Identify which cell holds the provided text, then report its (X, Y) central coordinate. 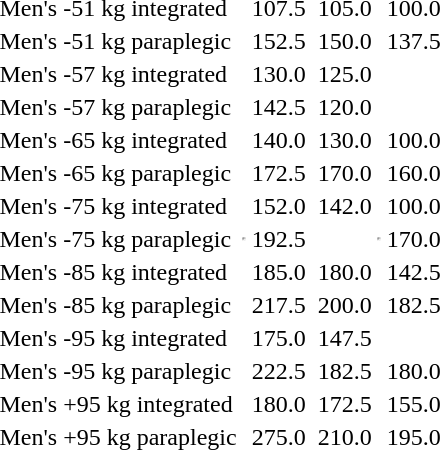
152.0 (278, 206)
217.5 (278, 305)
150.0 (344, 41)
125.0 (344, 74)
170.0 (344, 173)
222.5 (278, 371)
182.5 (344, 371)
152.5 (278, 41)
175.0 (278, 338)
185.0 (278, 272)
200.0 (344, 305)
140.0 (278, 140)
142.5 (278, 107)
192.5 (278, 239)
120.0 (344, 107)
147.5 (344, 338)
142.0 (344, 206)
